Locate the cell with the specified text and output its (X, Y) center coordinate. 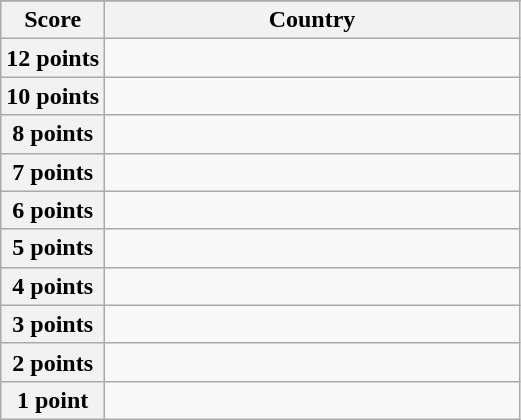
4 points (53, 286)
6 points (53, 210)
7 points (53, 172)
5 points (53, 248)
12 points (53, 58)
2 points (53, 362)
3 points (53, 324)
10 points (53, 96)
Country (312, 20)
Score (53, 20)
1 point (53, 400)
8 points (53, 134)
